Search for the cell housing the specified text and yield its (x, y) center coordinate. 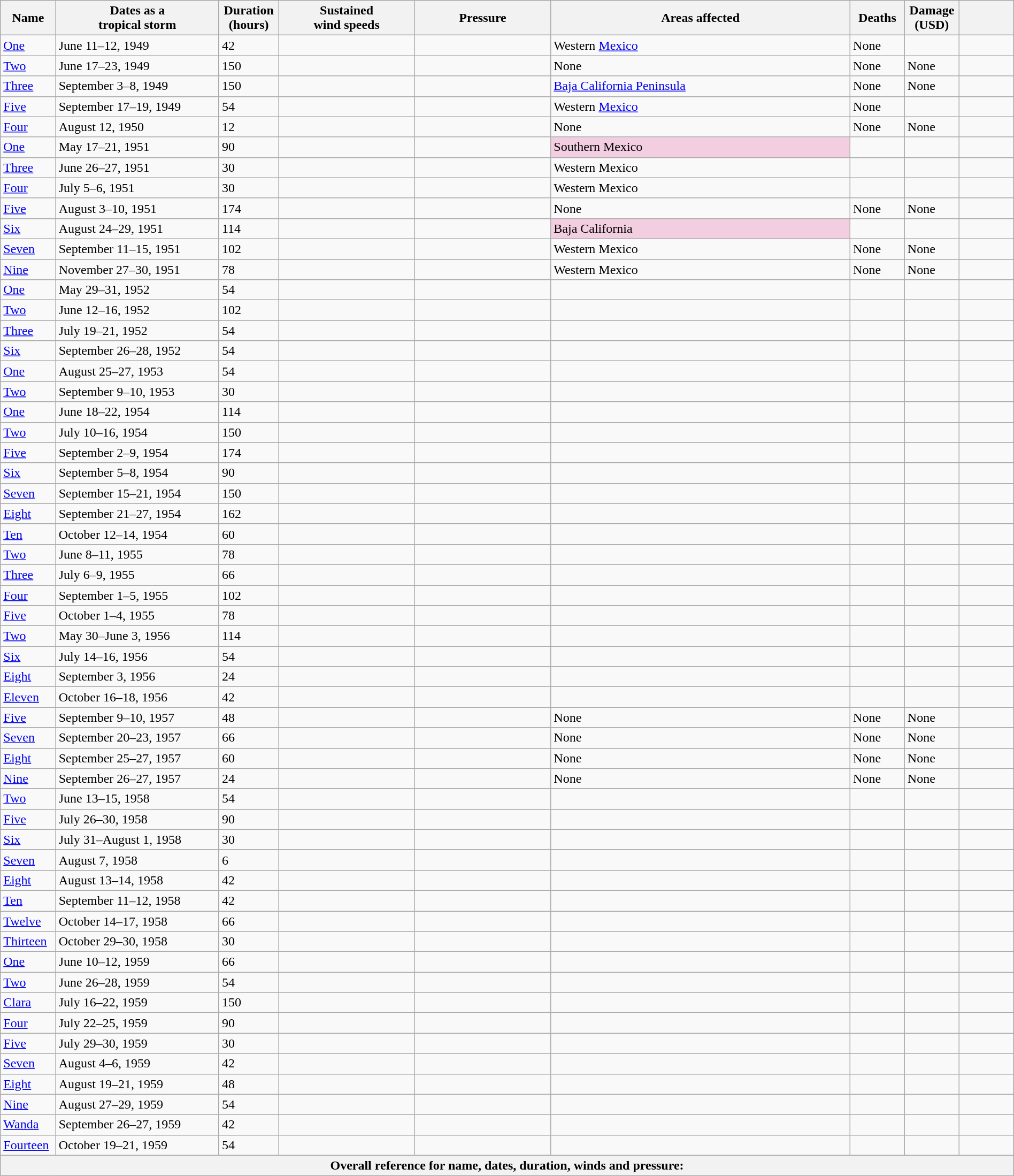
June 26–27, 1951 (137, 167)
September 26–28, 1952 (137, 351)
August 27–29, 1959 (137, 1104)
Clara (28, 1003)
Overall reference for name, dates, duration, winds and pressure: (507, 1165)
October 16–18, 1956 (137, 697)
August 24–29, 1951 (137, 228)
May 29–31, 1952 (137, 290)
Damage(USD) (932, 18)
June 13–15, 1958 (137, 799)
July 31–August 1, 1958 (137, 839)
September 9–10, 1957 (137, 717)
September 20–23, 1957 (137, 738)
June 17–23, 1949 (137, 66)
September 3–8, 1949 (137, 86)
June 11–12, 1949 (137, 45)
July 10–16, 1954 (137, 432)
Baja California Peninsula (701, 86)
Name (28, 18)
September 17–19, 1949 (137, 106)
July 14–16, 1956 (137, 656)
Dates as atropical storm (137, 18)
Duration(hours) (248, 18)
June 18–22, 1954 (137, 412)
Southern Mexico (701, 147)
October 19–21, 1959 (137, 1145)
June 10–12, 1959 (137, 962)
May 30–June 3, 1956 (137, 636)
September 11–12, 1958 (137, 900)
August 3–10, 1951 (137, 208)
6 (248, 860)
July 5–6, 1951 (137, 188)
August 25–27, 1953 (137, 371)
September 3, 1956 (137, 677)
August 13–14, 1958 (137, 880)
September 26–27, 1959 (137, 1125)
June 26–28, 1959 (137, 982)
August 7, 1958 (137, 860)
Pressure (482, 18)
Wanda (28, 1125)
August 19–21, 1959 (137, 1084)
October 12–14, 1954 (137, 534)
September 25–27, 1957 (137, 758)
May 17–21, 1951 (137, 147)
August 4–6, 1959 (137, 1064)
162 (248, 514)
Eleven (28, 697)
September 1–5, 1955 (137, 595)
July 19–21, 1952 (137, 331)
September 15–21, 1954 (137, 493)
July 6–9, 1955 (137, 575)
12 (248, 127)
November 27–30, 1951 (137, 269)
July 29–30, 1959 (137, 1043)
October 14–17, 1958 (137, 921)
June 8–11, 1955 (137, 554)
Twelve (28, 921)
Sustainedwind speeds (347, 18)
October 29–30, 1958 (137, 942)
Fourteen (28, 1145)
Areas affected (701, 18)
Deaths (878, 18)
September 11–15, 1951 (137, 249)
October 1–4, 1955 (137, 616)
June 12–16, 1952 (137, 310)
September 26–27, 1957 (137, 778)
September 9–10, 1953 (137, 392)
July 22–25, 1959 (137, 1023)
July 26–30, 1958 (137, 819)
Baja California (701, 228)
Thirteen (28, 942)
September 5–8, 1954 (137, 473)
August 12, 1950 (137, 127)
September 21–27, 1954 (137, 514)
July 16–22, 1959 (137, 1003)
September 2–9, 1954 (137, 453)
